Capture the cell that displays the provided text and extract its [X, Y] central coordinate. 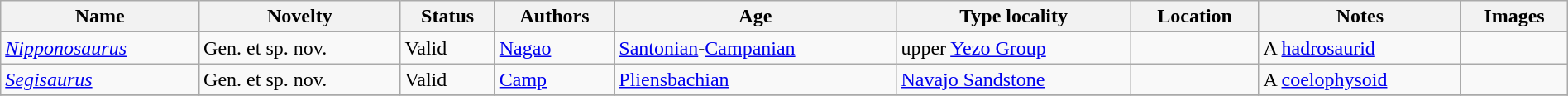
A coelophysoid [1360, 79]
Age [756, 17]
A hadrosaurid [1360, 48]
Novelty [299, 17]
Navajo Sandstone [1014, 79]
Nipponosaurus [100, 48]
Segisaurus [100, 79]
Notes [1360, 17]
Name [100, 17]
Status [447, 17]
Authors [554, 17]
Pliensbachian [756, 79]
Santonian-Campanian [756, 48]
Location [1194, 17]
upper Yezo Group [1014, 48]
Nagao [554, 48]
Type locality [1014, 17]
Camp [554, 79]
Images [1514, 17]
